Pinpoint the cell where the given text exists, returning its [X, Y] midpoint coordinate. 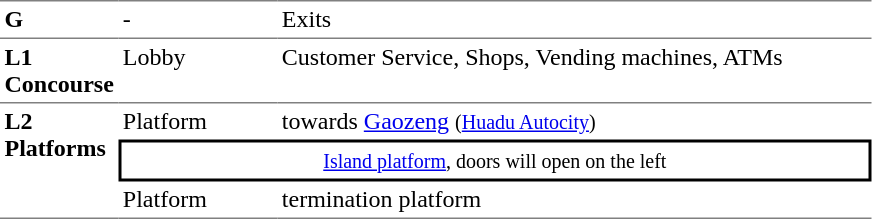
- [198, 19]
G [59, 19]
Platform [198, 122]
Lobby [198, 71]
Customer Service, Shops, Vending machines, ATMs [574, 71]
Exits [574, 19]
L1Concourse [59, 71]
towards Gaozeng (Huadu Autocity) [574, 122]
Island platform, doors will open on the left [494, 161]
